Detect which cell encompasses the target text, then output its (x, y) center coordinate. 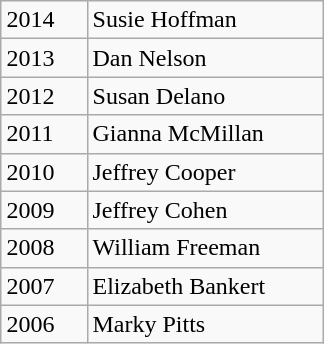
2012 (44, 96)
2013 (44, 58)
2010 (44, 172)
2007 (44, 286)
Susie Hoffman (205, 20)
Susan Delano (205, 96)
2006 (44, 324)
Dan Nelson (205, 58)
2011 (44, 134)
2008 (44, 248)
William Freeman (205, 248)
2014 (44, 20)
Gianna McMillan (205, 134)
Jeffrey Cooper (205, 172)
2009 (44, 210)
Jeffrey Cohen (205, 210)
Marky Pitts (205, 324)
Elizabeth Bankert (205, 286)
